Search for the cell housing the specified text and yield its [X, Y] center coordinate. 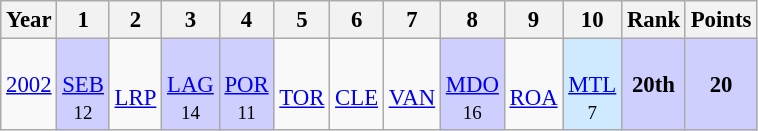
Rank [654, 20]
CLE [357, 85]
7 [412, 20]
Points [720, 20]
LRP [135, 85]
2002 [29, 85]
10 [592, 20]
Year [29, 20]
TOR [302, 85]
1 [83, 20]
20th [654, 85]
20 [720, 85]
MDO16 [472, 85]
4 [246, 20]
9 [534, 20]
6 [357, 20]
8 [472, 20]
5 [302, 20]
ROA [534, 85]
2 [135, 20]
3 [190, 20]
VAN [412, 85]
MTL7 [592, 85]
SEB12 [83, 85]
POR11 [246, 85]
LAG14 [190, 85]
